Return the (X, Y) coordinate for the center point of the cell that contains the specified text.  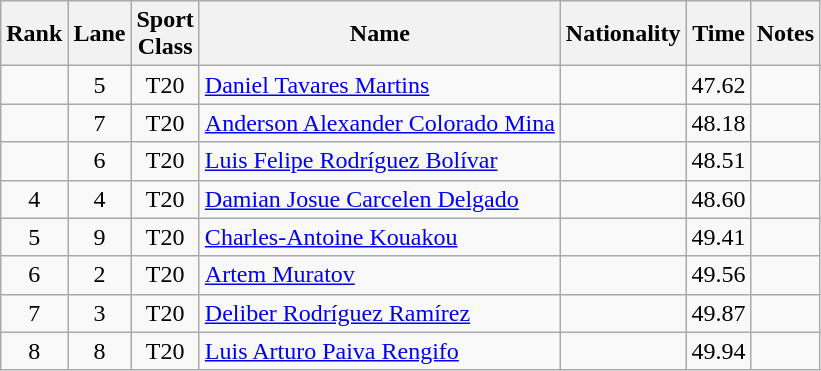
Artem Muratov (380, 275)
Daniel Tavares Martins (380, 85)
49.41 (718, 237)
2 (100, 275)
Damian Josue Carcelen Delgado (380, 199)
Luis Felipe Rodríguez Bolívar (380, 161)
3 (100, 313)
48.60 (718, 199)
47.62 (718, 85)
48.51 (718, 161)
Lane (100, 34)
49.87 (718, 313)
49.94 (718, 351)
9 (100, 237)
Time (718, 34)
Nationality (623, 34)
Rank (34, 34)
49.56 (718, 275)
48.18 (718, 123)
Anderson Alexander Colorado Mina (380, 123)
Luis Arturo Paiva Rengifo (380, 351)
Charles-Antoine Kouakou (380, 237)
Name (380, 34)
Notes (785, 34)
Deliber Rodríguez Ramírez (380, 313)
SportClass (165, 34)
